Pinpoint the cell where the given text exists, returning its (X, Y) midpoint coordinate. 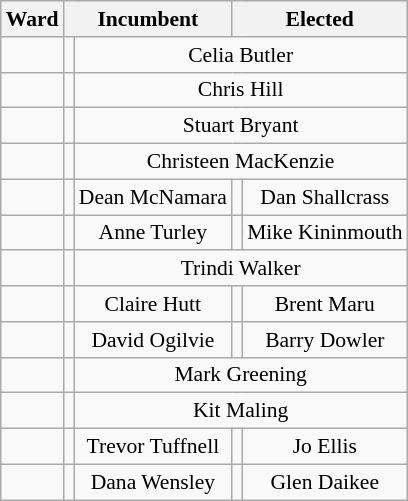
Elected (320, 19)
Anne Turley (153, 233)
Trevor Tuffnell (153, 447)
Incumbent (148, 19)
Chris Hill (241, 90)
Trindi Walker (241, 269)
Christeen MacKenzie (241, 162)
Dean McNamara (153, 197)
Dan Shallcrass (324, 197)
David Ogilvie (153, 340)
Jo Ellis (324, 447)
Barry Dowler (324, 340)
Glen Daikee (324, 482)
Claire Hutt (153, 304)
Celia Butler (241, 55)
Dana Wensley (153, 482)
Kit Maling (241, 411)
Ward (32, 19)
Stuart Bryant (241, 126)
Mark Greening (241, 375)
Brent Maru (324, 304)
Mike Kininmouth (324, 233)
